Scan for the cell matching the given text and deliver its (x, y) coordinate at center. 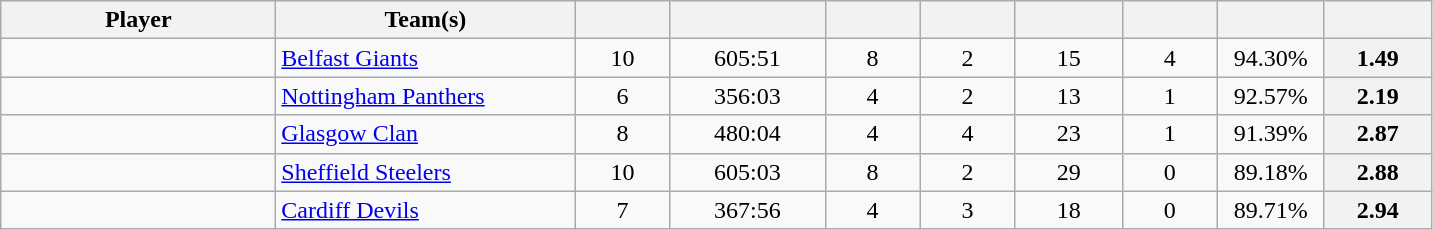
480:04 (748, 134)
Sheffield Steelers (426, 172)
2.94 (1378, 210)
7 (622, 210)
89.18% (1270, 172)
94.30% (1270, 58)
29 (1068, 172)
Belfast Giants (426, 58)
23 (1068, 134)
2.19 (1378, 96)
3 (968, 210)
356:03 (748, 96)
6 (622, 96)
Nottingham Panthers (426, 96)
15 (1068, 58)
91.39% (1270, 134)
18 (1068, 210)
Cardiff Devils (426, 210)
605:03 (748, 172)
1.49 (1378, 58)
92.57% (1270, 96)
605:51 (748, 58)
Team(s) (426, 20)
Player (138, 20)
Glasgow Clan (426, 134)
2.87 (1378, 134)
2.88 (1378, 172)
367:56 (748, 210)
89.71% (1270, 210)
13 (1068, 96)
